Return the (x, y) coordinate for the center point of the cell that contains the specified text.  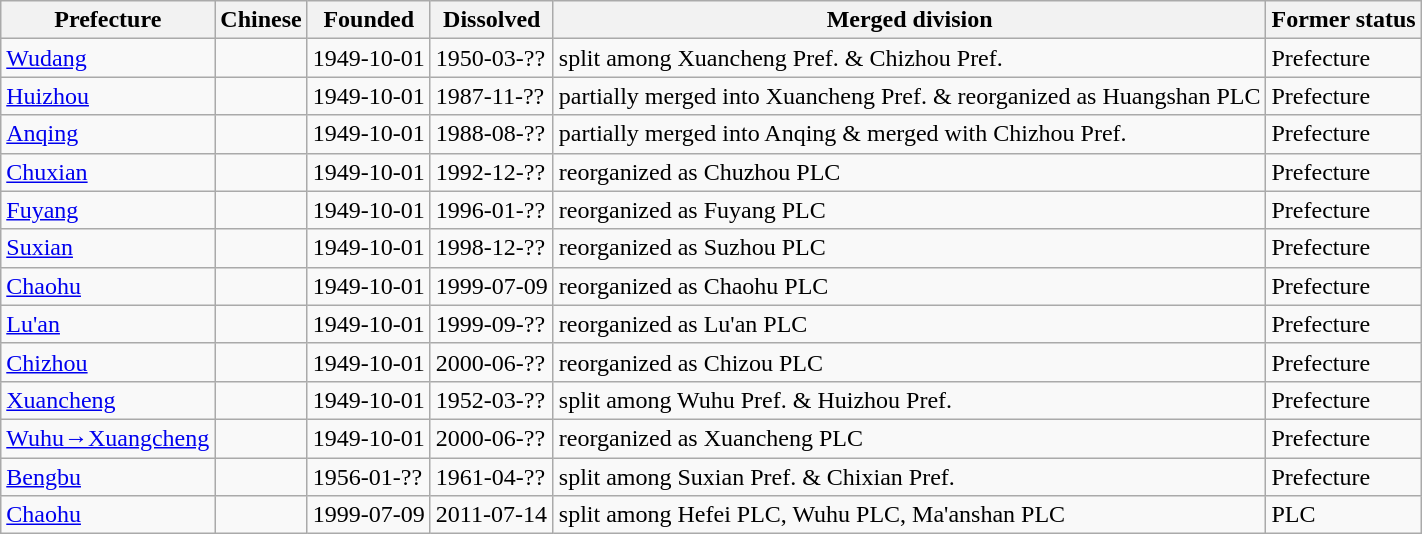
1956-01-?? (368, 477)
split among Suxian Pref. & Chixian Pref. (910, 477)
1988-08-?? (492, 134)
1996-01-?? (492, 210)
reorganized as Chaohu PLC (910, 286)
1992-12-?? (492, 172)
1961-04-?? (492, 477)
1950-03-?? (492, 58)
reorganized as Lu'an PLC (910, 324)
PLC (1344, 515)
Dissolved (492, 20)
Xuancheng (108, 400)
split among Wuhu Pref. & Huizhou Pref. (910, 400)
split among Xuancheng Pref. & Chizhou Pref. (910, 58)
Fuyang (108, 210)
Lu'an (108, 324)
1998-12-?? (492, 248)
Anqing (108, 134)
Former status (1344, 20)
reorganized as Chizou PLC (910, 362)
Huizhou (108, 96)
split among Hefei PLC, Wuhu PLC, Ma'anshan PLC (910, 515)
reorganized as Chuzhou PLC (910, 172)
Wudang (108, 58)
partially merged into Anqing & merged with Chizhou Pref. (910, 134)
reorganized as Suzhou PLC (910, 248)
reorganized as Xuancheng PLC (910, 438)
1952-03-?? (492, 400)
Founded (368, 20)
Chizhou (108, 362)
1987-11-?? (492, 96)
2011-07-14 (492, 515)
partially merged into Xuancheng Pref. & reorganized as Huangshan PLC (910, 96)
Chinese (261, 20)
Merged division (910, 20)
Chuxian (108, 172)
Suxian (108, 248)
Wuhu→Xuangcheng (108, 438)
1999-09-?? (492, 324)
Bengbu (108, 477)
reorganized as Fuyang PLC (910, 210)
